Search for the cell housing the specified text and yield its (X, Y) center coordinate. 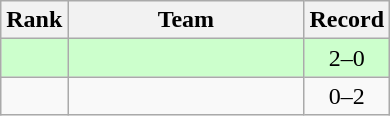
Record (347, 20)
2–0 (347, 58)
Rank (34, 20)
Team (186, 20)
0–2 (347, 96)
